Find where the given text appears and provide that cell's center as (x, y) coordinate. 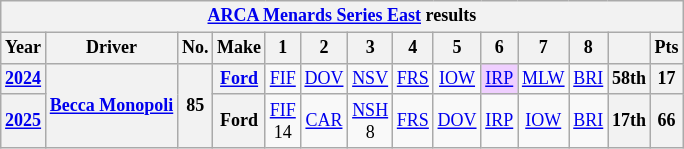
66 (666, 121)
2 (324, 48)
17 (666, 78)
1 (282, 48)
FIF (282, 78)
NSV (370, 78)
4 (412, 48)
MLW (544, 78)
Becca Monopoli (111, 106)
2024 (24, 78)
58th (630, 78)
NSH8 (370, 121)
6 (500, 48)
ARCA Menards Series East results (342, 16)
Driver (111, 48)
17th (630, 121)
7 (544, 48)
No. (196, 48)
8 (588, 48)
3 (370, 48)
Year (24, 48)
FIF14 (282, 121)
Make (240, 48)
85 (196, 106)
5 (457, 48)
Pts (666, 48)
CAR (324, 121)
2025 (24, 121)
